Pinpoint the cell where the given text exists, returning its [X, Y] midpoint coordinate. 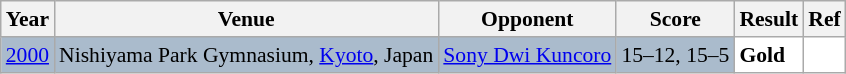
2000 [28, 55]
Result [768, 19]
Opponent [527, 19]
Ref [824, 19]
Sony Dwi Kuncoro [527, 55]
Venue [246, 19]
15–12, 15–5 [675, 55]
Score [675, 19]
Gold [768, 55]
Nishiyama Park Gymnasium, Kyoto, Japan [246, 55]
Year [28, 19]
